Pinpoint the cell where the given text exists, returning its (X, Y) midpoint coordinate. 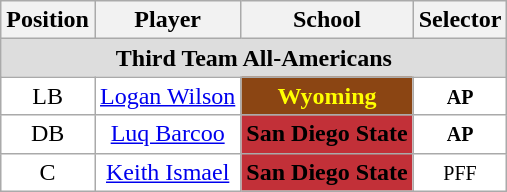
C (48, 172)
DB (48, 134)
Selector (460, 20)
Logan Wilson (167, 96)
Luq Barcoo (167, 134)
PFF (460, 172)
LB (48, 96)
Player (167, 20)
Third Team All-Americans (254, 58)
Wyoming (327, 96)
Position (48, 20)
Keith Ismael (167, 172)
School (327, 20)
